Output the (x, y) coordinate of the center of the cell containing the given text.  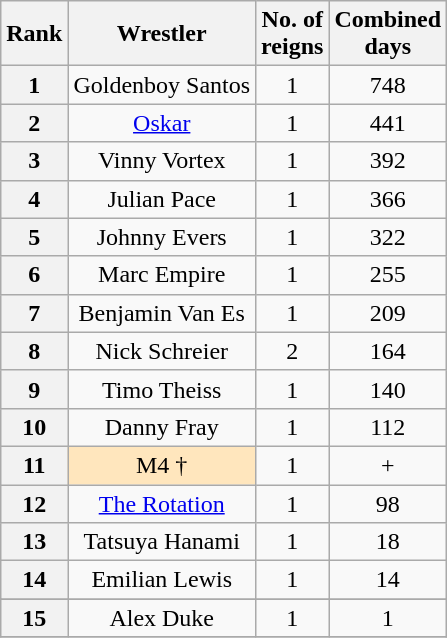
8 (34, 351)
748 (388, 85)
13 (34, 542)
15 (34, 618)
18 (388, 542)
11 (34, 465)
No. ofreigns (292, 34)
Vinny Vortex (162, 161)
+ (388, 465)
392 (388, 161)
322 (388, 237)
140 (388, 389)
Combineddays (388, 34)
4 (34, 199)
112 (388, 427)
6 (34, 275)
10 (34, 427)
Wrestler (162, 34)
98 (388, 503)
12 (34, 503)
7 (34, 313)
Marc Empire (162, 275)
M4 † (162, 465)
441 (388, 123)
255 (388, 275)
Julian Pace (162, 199)
9 (34, 389)
Oskar (162, 123)
Goldenboy Santos (162, 85)
Alex Duke (162, 618)
Rank (34, 34)
Johnny Evers (162, 237)
5 (34, 237)
209 (388, 313)
Benjamin Van Es (162, 313)
164 (388, 351)
Tatsuya Hanami (162, 542)
The Rotation (162, 503)
Timo Theiss (162, 389)
Nick Schreier (162, 351)
3 (34, 161)
Emilian Lewis (162, 580)
366 (388, 199)
Danny Fray (162, 427)
